Locate the cell with the specified text and output its [X, Y] center coordinate. 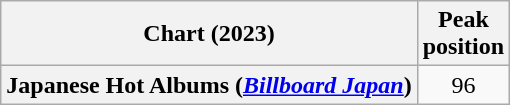
Japanese Hot Albums (Billboard Japan) [209, 85]
96 [463, 85]
Chart (2023) [209, 34]
Peakposition [463, 34]
